Search for the cell housing the specified text and yield its (X, Y) center coordinate. 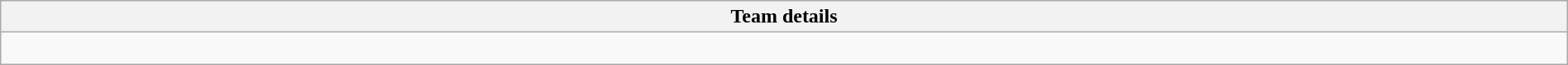
Team details (784, 17)
